Output the [x, y] coordinate of the center of the cell containing the given text.  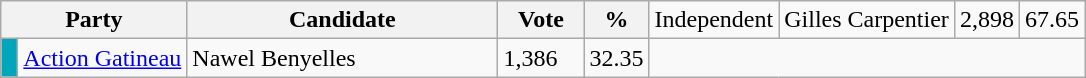
2,898 [986, 20]
Nawel Benyelles [342, 58]
1,386 [541, 58]
32.35 [616, 58]
% [616, 20]
Independent [714, 20]
Action Gatineau [102, 58]
Vote [541, 20]
Candidate [342, 20]
Party [94, 20]
67.65 [1052, 20]
Gilles Carpentier [867, 20]
